Return the (x, y) coordinate for the center point of the cell that contains the specified text.  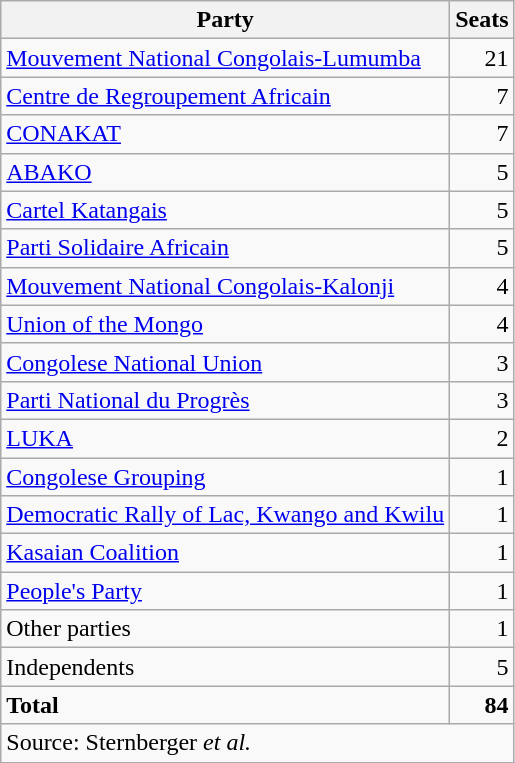
Other parties (226, 629)
LUKA (226, 438)
Mouvement National Congolais-Lumumba (226, 58)
Total (226, 705)
Party (226, 20)
Source: Sternberger et al. (258, 743)
Democratic Rally of Lac, Kwango and Kwilu (226, 515)
Congolese Grouping (226, 477)
84 (482, 705)
Parti Solidaire Africain (226, 248)
Seats (482, 20)
Cartel Katangais (226, 210)
Parti National du Progrès (226, 400)
2 (482, 438)
Mouvement National Congolais-Kalonji (226, 286)
Centre de Regroupement Africain (226, 96)
People's Party (226, 591)
CONAKAT (226, 134)
Congolese National Union (226, 362)
Independents (226, 667)
Union of the Mongo (226, 324)
Kasaian Coalition (226, 553)
ABAKO (226, 172)
21 (482, 58)
